Provide the [X, Y] coordinate of the cell's center where the given text is located.  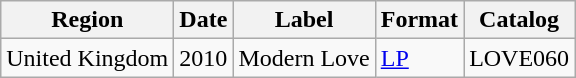
Label [304, 20]
Catalog [520, 20]
LOVE060 [520, 58]
United Kingdom [88, 58]
2010 [204, 58]
Region [88, 20]
LP [419, 58]
Modern Love [304, 58]
Format [419, 20]
Date [204, 20]
